Identify which cell holds the provided text, then report its [X, Y] central coordinate. 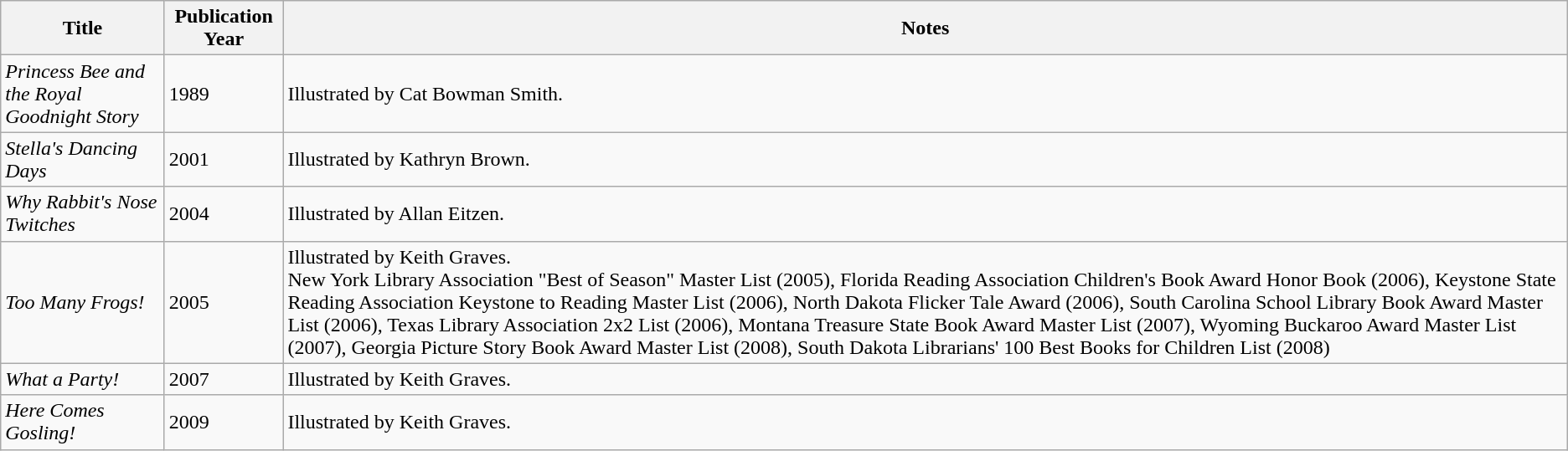
2004 [224, 214]
2005 [224, 302]
Here Comes Gosling! [82, 422]
2001 [224, 159]
Too Many Frogs! [82, 302]
Stella's Dancing Days [82, 159]
2009 [224, 422]
2007 [224, 379]
Why Rabbit's Nose Twitches [82, 214]
Publication Year [224, 28]
Princess Bee and the Royal Goodnight Story [82, 94]
1989 [224, 94]
Notes [925, 28]
Illustrated by Kathryn Brown. [925, 159]
What a Party! [82, 379]
Title [82, 28]
Illustrated by Cat Bowman Smith. [925, 94]
Illustrated by Allan Eitzen. [925, 214]
